Extract the [x, y] coordinate from the center of the cell holding the provided text.  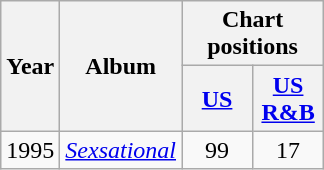
US [218, 98]
99 [218, 150]
Album [121, 66]
1995 [30, 150]
17 [288, 150]
Year [30, 66]
Chart positions [253, 34]
US R&B [288, 98]
Sexsational [121, 150]
